Return the [X, Y] coordinate for the center point of the cell that contains the specified text.  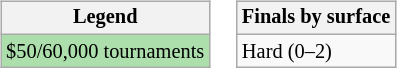
Finals by surface [316, 18]
Legend [105, 18]
Hard (0–2) [316, 51]
$50/60,000 tournaments [105, 51]
